Search for the cell housing the specified text and yield its (X, Y) center coordinate. 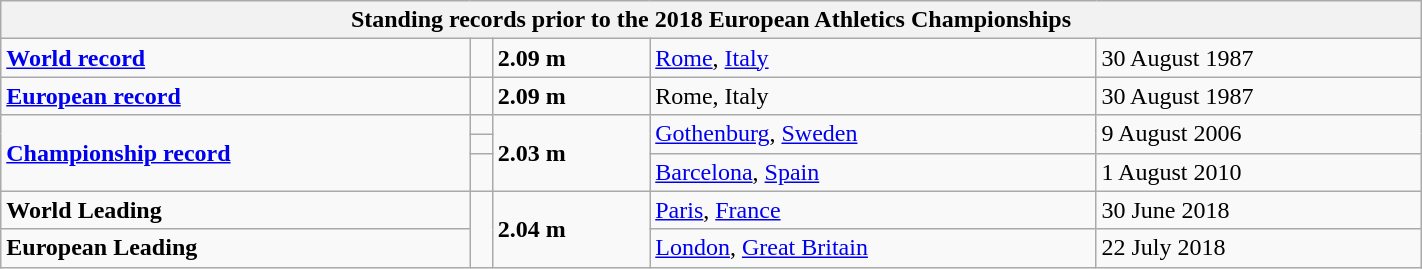
European Leading (236, 248)
Barcelona, Spain (873, 172)
1 August 2010 (1258, 172)
Standing records prior to the 2018 European Athletics Championships (711, 20)
London, Great Britain (873, 248)
30 June 2018 (1258, 210)
World Leading (236, 210)
World record (236, 58)
9 August 2006 (1258, 134)
European record (236, 96)
Gothenburg, Sweden (873, 134)
2.04 m (571, 229)
22 July 2018 (1258, 248)
2.03 m (571, 153)
Paris, France (873, 210)
Championship record (236, 153)
